From the cell containing the given text, extract its center point as (X, Y) coordinate. 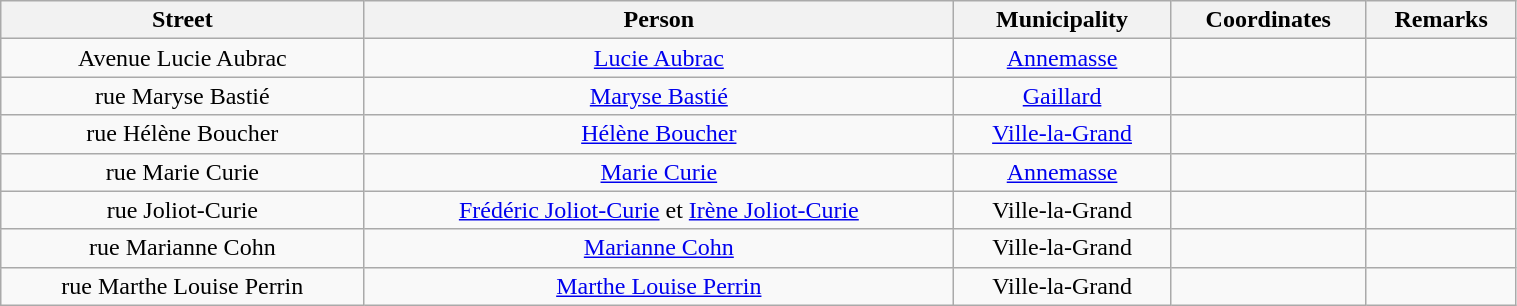
rue Marie Curie (182, 172)
Gaillard (1062, 96)
Frédéric Joliot-Curie et Irène Joliot-Curie (659, 210)
rue Joliot-Curie (182, 210)
Hélène Boucher (659, 134)
Marie Curie (659, 172)
Avenue Lucie Aubrac (182, 58)
rue Maryse Bastié (182, 96)
Street (182, 20)
Coordinates (1268, 20)
Marianne Cohn (659, 248)
Municipality (1062, 20)
rue Marianne Cohn (182, 248)
Lucie Aubrac (659, 58)
Marthe Louise Perrin (659, 286)
rue Hélène Boucher (182, 134)
Maryse Bastié (659, 96)
Remarks (1441, 20)
rue Marthe Louise Perrin (182, 286)
Person (659, 20)
